Search for the cell housing the specified text and yield its (X, Y) center coordinate. 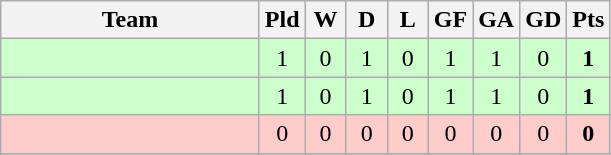
D (366, 20)
W (326, 20)
Team (130, 20)
Pld (282, 20)
L (408, 20)
Pts (588, 20)
GD (544, 20)
GA (496, 20)
GF (450, 20)
